Identify which cell holds the provided text, then report its (X, Y) central coordinate. 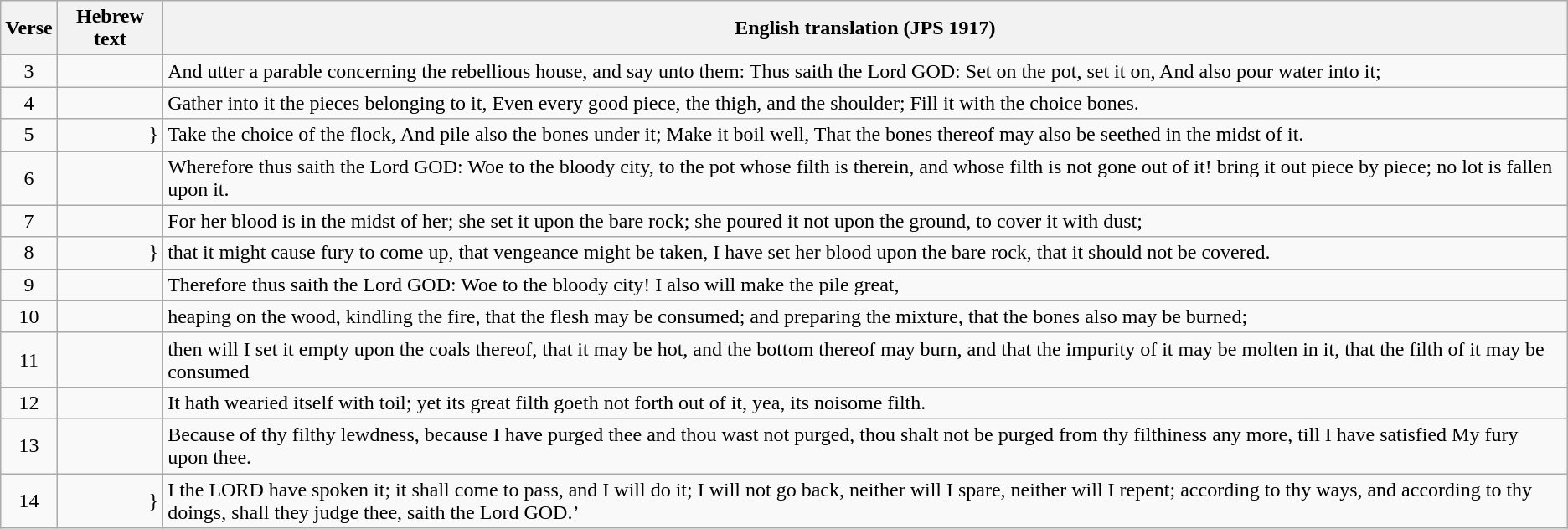
that it might cause fury to come up, that vengeance might be taken, I have set her blood upon the bare rock, that it should not be covered. (866, 253)
14 (29, 501)
It hath wearied itself with toil; yet its great filth goeth not forth out of it, yea, its noisome filth. (866, 403)
Gather into it the pieces belonging to it, Even every good piece, the thigh, and the shoulder; Fill it with the choice bones. (866, 103)
7 (29, 221)
9 (29, 285)
12 (29, 403)
English translation (JPS 1917) (866, 28)
Verse (29, 28)
3 (29, 71)
6 (29, 177)
4 (29, 103)
Take the choice of the flock, And pile also the bones under it; Make it boil well, That the bones thereof may also be seethed in the midst of it. (866, 135)
Hebrew text (110, 28)
10 (29, 316)
Therefore thus saith the Lord GOD: Woe to the bloody city! I also will make the pile great, (866, 285)
For her blood is in the midst of her; she set it upon the bare rock; she poured it not upon the ground, to cover it with dust; (866, 221)
heaping on the wood, kindling the fire, that the flesh may be consumed; and preparing the mixture, that the bones also may be burned; (866, 316)
5 (29, 135)
11 (29, 360)
13 (29, 445)
8 (29, 253)
